Capture the cell that displays the provided text and extract its [x, y] central coordinate. 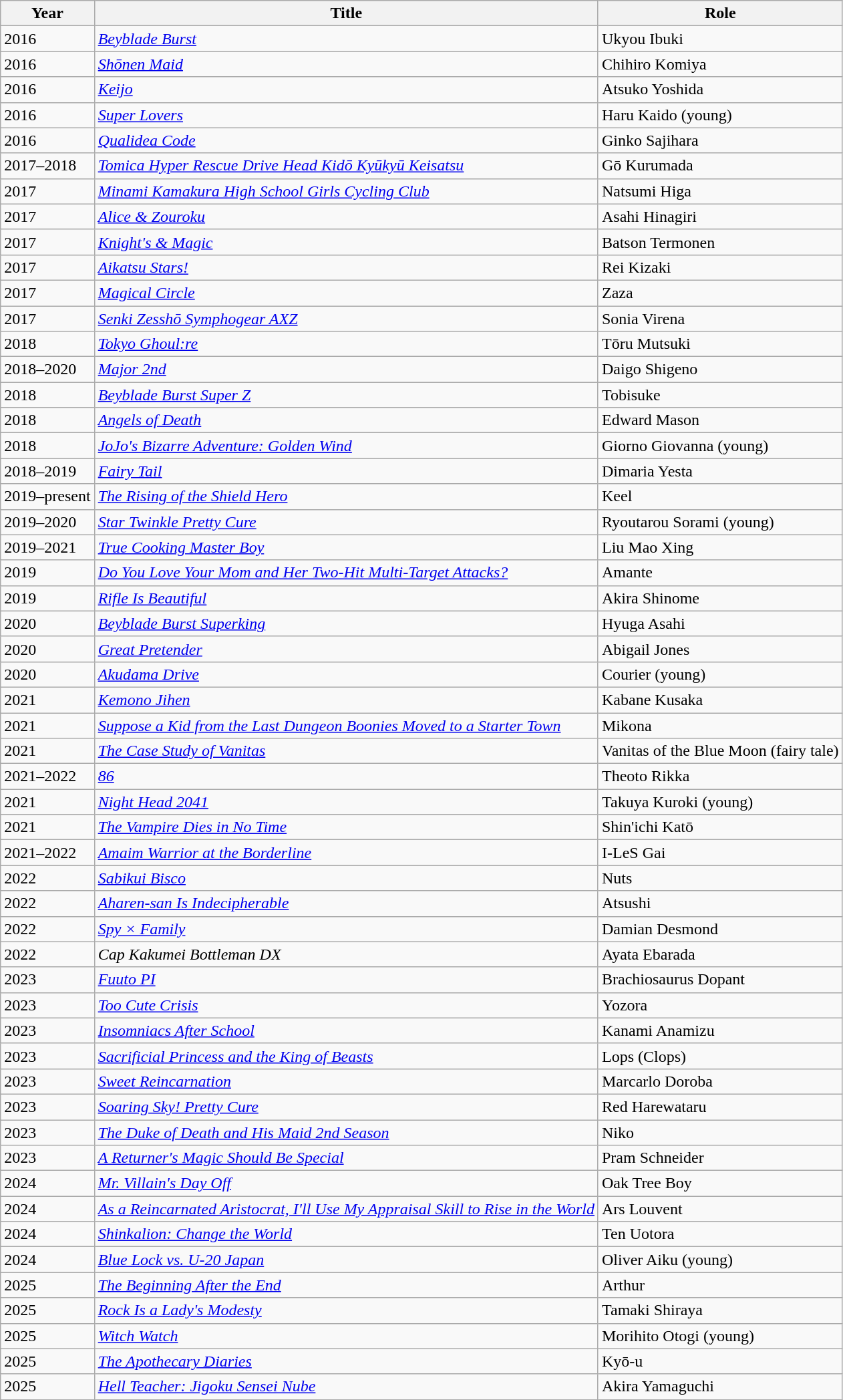
Mr. Villain's Day Off [346, 1183]
Kanami Anamizu [720, 1030]
Witch Watch [346, 1336]
Abigail Jones [720, 649]
Shōnen Maid [346, 64]
Qualidea Code [346, 140]
Morihito Otogi (young) [720, 1336]
Asahi Hinagiri [720, 217]
Hyuga Asahi [720, 623]
Shinkalion: Change the World [346, 1234]
JoJo's Bizarre Adventure: Golden Wind [346, 446]
I-LeS Gai [720, 853]
2019–2020 [47, 522]
Atsuko Yoshida [720, 90]
Tamaki Shiraya [720, 1310]
Daigo Shigeno [720, 370]
Tōru Mutsuki [720, 344]
Rock Is a Lady's Modesty [346, 1310]
Tokyo Ghoul:re [346, 344]
As a Reincarnated Aristocrat, I'll Use My Appraisal Skill to Rise in the World [346, 1209]
Kabane Kusaka [720, 700]
Takuya Kuroki (young) [720, 802]
Akudama Drive [346, 674]
Rifle Is Beautiful [346, 598]
Akira Shinome [720, 598]
Zaza [720, 293]
Ars Louvent [720, 1209]
Aharen-san Is Indecipherable [346, 903]
Shin'ichi Katō [720, 827]
Ukyou Ibuki [720, 39]
Night Head 2041 [346, 802]
The Rising of the Shield Hero [346, 497]
Insomniacs After School [346, 1030]
The Vampire Dies in No Time [346, 827]
Minami Kamakura High School Girls Cycling Club [346, 191]
Mikona [720, 725]
Natsumi Higa [720, 191]
Magical Circle [346, 293]
Sweet Reincarnation [346, 1081]
Beyblade Burst Superking [346, 623]
Haru Kaido (young) [720, 115]
Chihiro Komiya [720, 64]
Fairy Tail [346, 471]
Giorno Giovanna (young) [720, 446]
Damian Desmond [720, 929]
Pram Schneider [720, 1158]
Ginko Sajihara [720, 140]
Nuts [720, 878]
Role [720, 13]
Soaring Sky! Pretty Cure [346, 1107]
Super Lovers [346, 115]
Courier (young) [720, 674]
Suppose a Kid from the Last Dungeon Boonies Moved to a Starter Town [346, 725]
Vanitas of the Blue Moon (fairy tale) [720, 751]
Brachiosaurus Dopant [720, 980]
Keel [720, 497]
Edward Mason [720, 420]
2017–2018 [47, 166]
Star Twinkle Pretty Cure [346, 522]
Yozora [720, 1005]
Ten Uotora [720, 1234]
Sonia Virena [720, 319]
Spy × Family [346, 929]
Atsushi [720, 903]
Ayata Ebarada [720, 954]
A Returner's Magic Should Be Special [346, 1158]
Angels of Death [346, 420]
Beyblade Burst [346, 39]
Kyō-u [720, 1361]
Red Harewataru [720, 1107]
Amaim Warrior at the Borderline [346, 853]
Amante [720, 573]
2018–2019 [47, 471]
Beyblade Burst Super Z [346, 395]
Cap Kakumei Bottleman DX [346, 954]
Do You Love Your Mom and Her Two-Hit Multi-Target Attacks? [346, 573]
2019–2021 [47, 547]
Theoto Rikka [720, 777]
True Cooking Master Boy [346, 547]
Oliver Aiku (young) [720, 1260]
Alice & Zouroku [346, 217]
2019–present [47, 497]
Too Cute Crisis [346, 1005]
Lops (Clops) [720, 1056]
2018–2020 [47, 370]
Major 2nd [346, 370]
Year [47, 13]
Oak Tree Boy [720, 1183]
Tobisuke [720, 395]
Title [346, 13]
Liu Mao Xing [720, 547]
Akira Yamaguchi [720, 1387]
Kemono Jihen [346, 700]
Dimaria Yesta [720, 471]
Keijo [346, 90]
Arthur [720, 1285]
The Duke of Death and His Maid 2nd Season [346, 1133]
Knight's & Magic [346, 242]
Sabikui Bisco [346, 878]
Ryoutarou Sorami (young) [720, 522]
Fuuto PI [346, 980]
The Case Study of Vanitas [346, 751]
Senki Zesshō Symphogear AXZ [346, 319]
Tomica Hyper Rescue Drive Head Kidō Kyūkyū Keisatsu [346, 166]
86 [346, 777]
The Beginning After the End [346, 1285]
Niko [720, 1133]
Great Pretender [346, 649]
Gō Kurumada [720, 166]
Rei Kizaki [720, 267]
Batson Termonen [720, 242]
The Apothecary Diaries [346, 1361]
Blue Lock vs. U-20 Japan [346, 1260]
Hell Teacher: Jigoku Sensei Nube [346, 1387]
Marcarlo Doroba [720, 1081]
Aikatsu Stars! [346, 267]
Sacrificial Princess and the King of Beasts [346, 1056]
